Locate the cell with the specified text and output its (x, y) center coordinate. 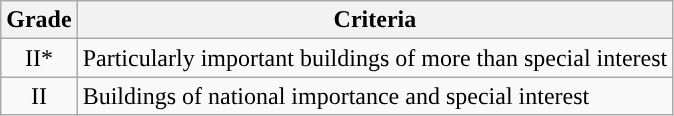
Criteria (375, 20)
II (39, 96)
II* (39, 58)
Buildings of national importance and special interest (375, 96)
Particularly important buildings of more than special interest (375, 58)
Grade (39, 20)
